Identify which cell holds the provided text, then report its [X, Y] central coordinate. 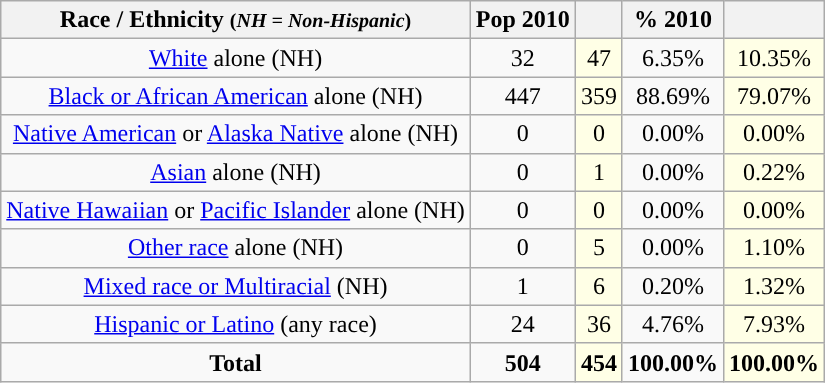
36 [598, 324]
Black or African American alone (NH) [236, 96]
Hispanic or Latino (any race) [236, 324]
Native Hawaiian or Pacific Islander alone (NH) [236, 210]
Asian alone (NH) [236, 172]
5 [598, 248]
7.93% [774, 324]
1.32% [774, 286]
Total [236, 362]
10.35% [774, 58]
447 [522, 96]
79.07% [774, 96]
Race / Ethnicity (NH = Non-Hispanic) [236, 20]
32 [522, 58]
88.69% [672, 96]
454 [598, 362]
6 [598, 286]
Mixed race or Multiracial (NH) [236, 286]
White alone (NH) [236, 58]
24 [522, 324]
4.76% [672, 324]
47 [598, 58]
0.22% [774, 172]
Pop 2010 [522, 20]
Native American or Alaska Native alone (NH) [236, 134]
Other race alone (NH) [236, 248]
1.10% [774, 248]
0.20% [672, 286]
% 2010 [672, 20]
504 [522, 362]
6.35% [672, 58]
359 [598, 96]
